For the text-containing cell, return its midpoint in [x, y] coordinate format. 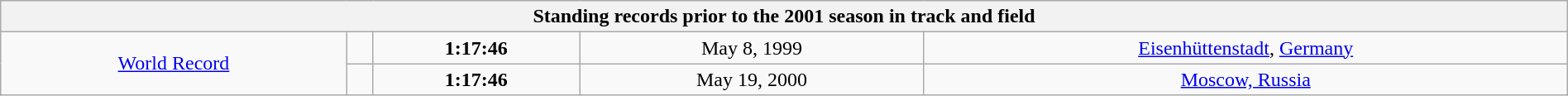
Standing records prior to the 2001 season in track and field [784, 17]
May 19, 2000 [752, 79]
World Record [174, 64]
Eisenhüttenstadt, Germany [1245, 48]
May 8, 1999 [752, 48]
Moscow, Russia [1245, 79]
